Return the (x, y) coordinate for the center point of the cell that contains the specified text.  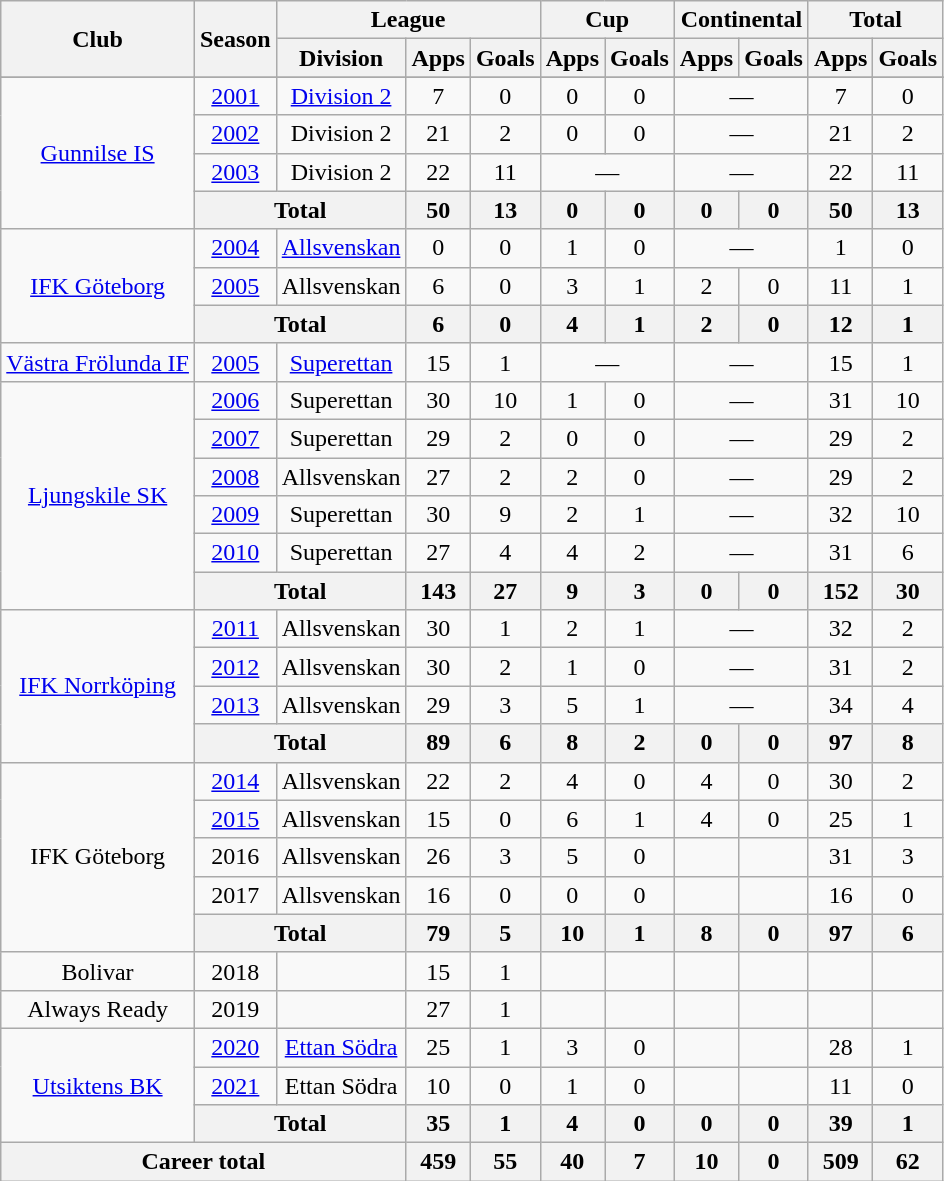
Cup (607, 20)
Season (235, 39)
2001 (235, 96)
Division (341, 58)
2015 (235, 819)
2019 (235, 1009)
2018 (235, 971)
League (408, 20)
2004 (235, 248)
Gunnilse IS (98, 153)
152 (840, 591)
2017 (235, 895)
40 (572, 1162)
2020 (235, 1047)
2003 (235, 172)
2016 (235, 857)
Ljungskile SK (98, 495)
12 (840, 324)
509 (840, 1162)
IFK Norrköping (98, 686)
2007 (235, 438)
2002 (235, 134)
2006 (235, 400)
79 (438, 933)
Västra Frölunda IF (98, 362)
62 (908, 1162)
2011 (235, 629)
39 (840, 1124)
26 (438, 857)
2014 (235, 781)
35 (438, 1124)
34 (840, 705)
Career total (204, 1162)
Utsiktens BK (98, 1085)
2008 (235, 477)
143 (438, 591)
Continental (741, 20)
89 (438, 743)
459 (438, 1162)
Club (98, 39)
55 (505, 1162)
2021 (235, 1085)
28 (840, 1047)
Bolivar (98, 971)
2012 (235, 667)
2010 (235, 553)
2009 (235, 515)
2013 (235, 705)
Always Ready (98, 1009)
